Capture the cell that displays the provided text and extract its (x, y) central coordinate. 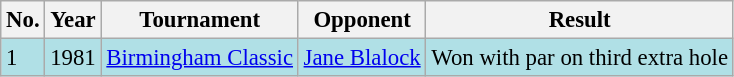
Opponent (362, 20)
1981 (73, 58)
1 (23, 58)
Jane Blalock (362, 58)
Result (580, 20)
Birmingham Classic (200, 58)
Year (73, 20)
No. (23, 20)
Won with par on third extra hole (580, 58)
Tournament (200, 20)
